Return the (X, Y) coordinate for the center point of the cell that contains the specified text.  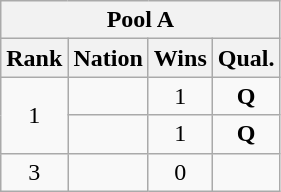
Rank (34, 58)
Wins (180, 58)
Qual. (246, 58)
0 (180, 172)
3 (34, 172)
Pool A (140, 20)
Nation (108, 58)
